For the text-containing cell, return its midpoint in [X, Y] coordinate format. 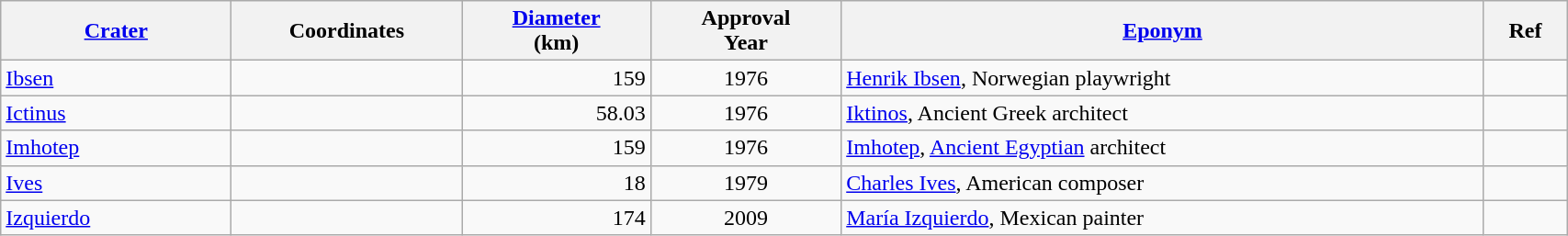
Ibsen [116, 78]
Imhotep [116, 148]
Coordinates [347, 31]
Charles Ives, American composer [1163, 183]
174 [557, 218]
Crater [116, 31]
Izquierdo [116, 218]
Ictinus [116, 113]
2009 [746, 218]
Ives [116, 183]
Iktinos, Ancient Greek architect [1163, 113]
Diameter(km) [557, 31]
María Izquierdo, Mexican painter [1163, 218]
58.03 [557, 113]
Ref [1525, 31]
1979 [746, 183]
Eponym [1163, 31]
Imhotep, Ancient Egyptian architect [1163, 148]
Henrik Ibsen, Norwegian playwright [1163, 78]
ApprovalYear [746, 31]
18 [557, 183]
